Identify which cell holds the provided text, then report its (X, Y) central coordinate. 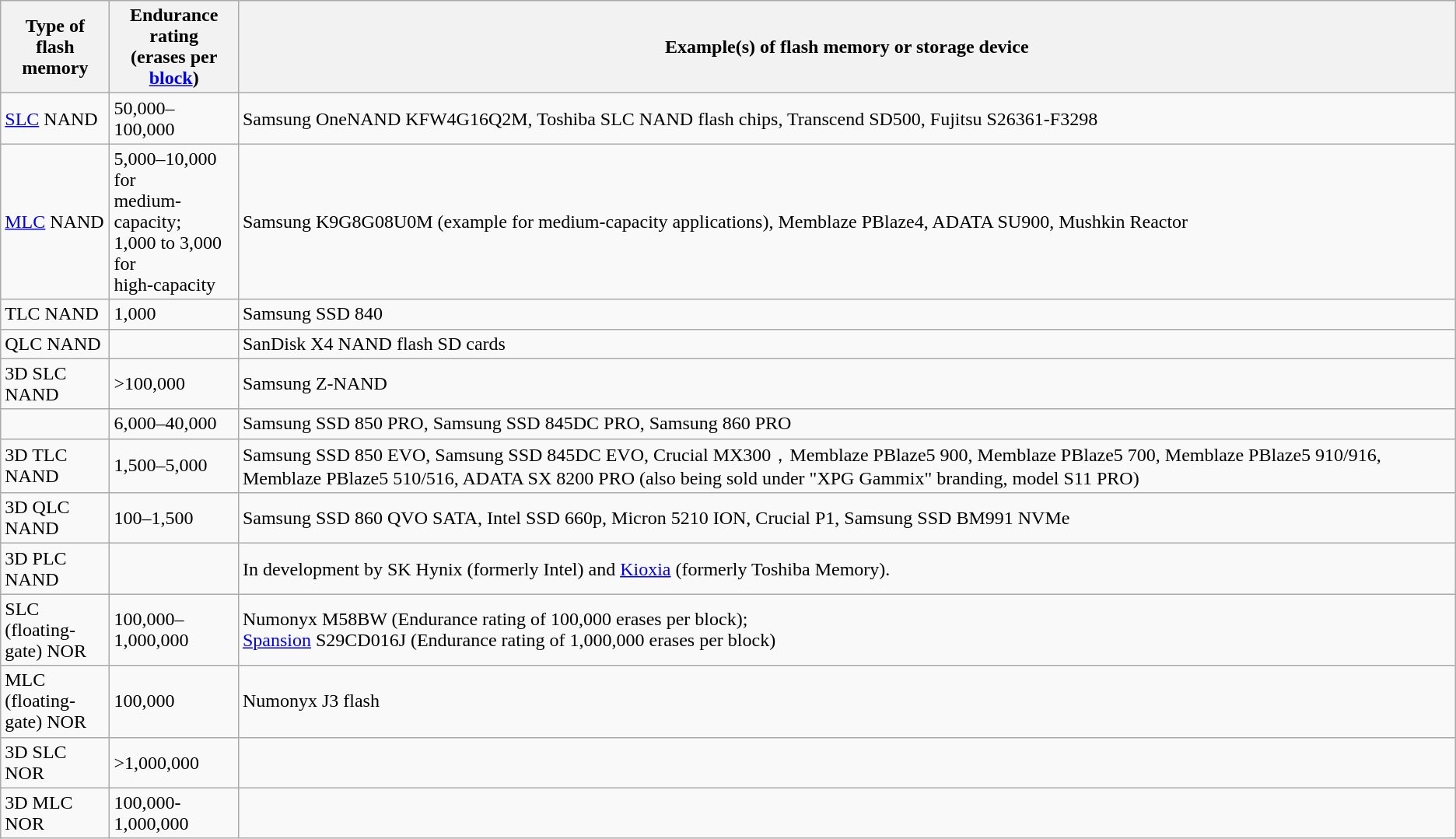
SLC NAND (55, 118)
TLC NAND (55, 314)
Numonyx J3 flash (846, 701)
Endurance rating(erases per block) (174, 47)
Samsung OneNAND KFW4G16Q2M, Toshiba SLC NAND flash chips, Transcend SD500, Fujitsu S26361-F3298 (846, 118)
3D MLC NOR (55, 813)
Samsung K9G8G08U0M (example for medium-capacity applications), Memblaze PBlaze4, ADATA SU900, Mushkin Reactor (846, 222)
100,000-1,000,000 (174, 813)
6,000–40,000 (174, 424)
Example(s) of flash memory or storage device (846, 47)
100–1,500 (174, 518)
1,500–5,000 (174, 466)
Numonyx M58BW (Endurance rating of 100,000 erases per block);Spansion S29CD016J (Endurance rating of 1,000,000 erases per block) (846, 630)
>1,000,000 (174, 762)
MLC (floating-gate) NOR (55, 701)
100,000–1,000,000 (174, 630)
50,000–100,000 (174, 118)
Samsung SSD 860 QVO SATA, Intel SSD 660p, Micron 5210 ION, Crucial P1, Samsung SSD BM991 NVMe (846, 518)
5,000–10,000 formedium-capacity;1,000 to 3,000 forhigh-capacity (174, 222)
Type of flashmemory (55, 47)
QLC NAND (55, 344)
1,000 (174, 314)
100,000 (174, 701)
SLC (floating-gate) NOR (55, 630)
3D TLC NAND (55, 466)
Samsung SSD 850 PRO, Samsung SSD 845DC PRO, Samsung 860 PRO (846, 424)
3D PLC NAND (55, 569)
3D SLC NAND (55, 384)
SanDisk X4 NAND flash SD cards (846, 344)
In development by SK Hynix (formerly Intel) and Kioxia (formerly Toshiba Memory). (846, 569)
3D SLC NOR (55, 762)
MLC NAND (55, 222)
3D QLC NAND (55, 518)
>100,000 (174, 384)
Samsung SSD 840 (846, 314)
Samsung Z-NAND (846, 384)
